Identify which cell holds the provided text, then report its [X, Y] central coordinate. 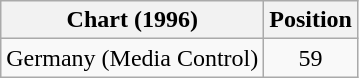
Position [311, 20]
59 [311, 58]
Germany (Media Control) [132, 58]
Chart (1996) [132, 20]
